Extract the [X, Y] coordinate from the center of the cell holding the provided text.  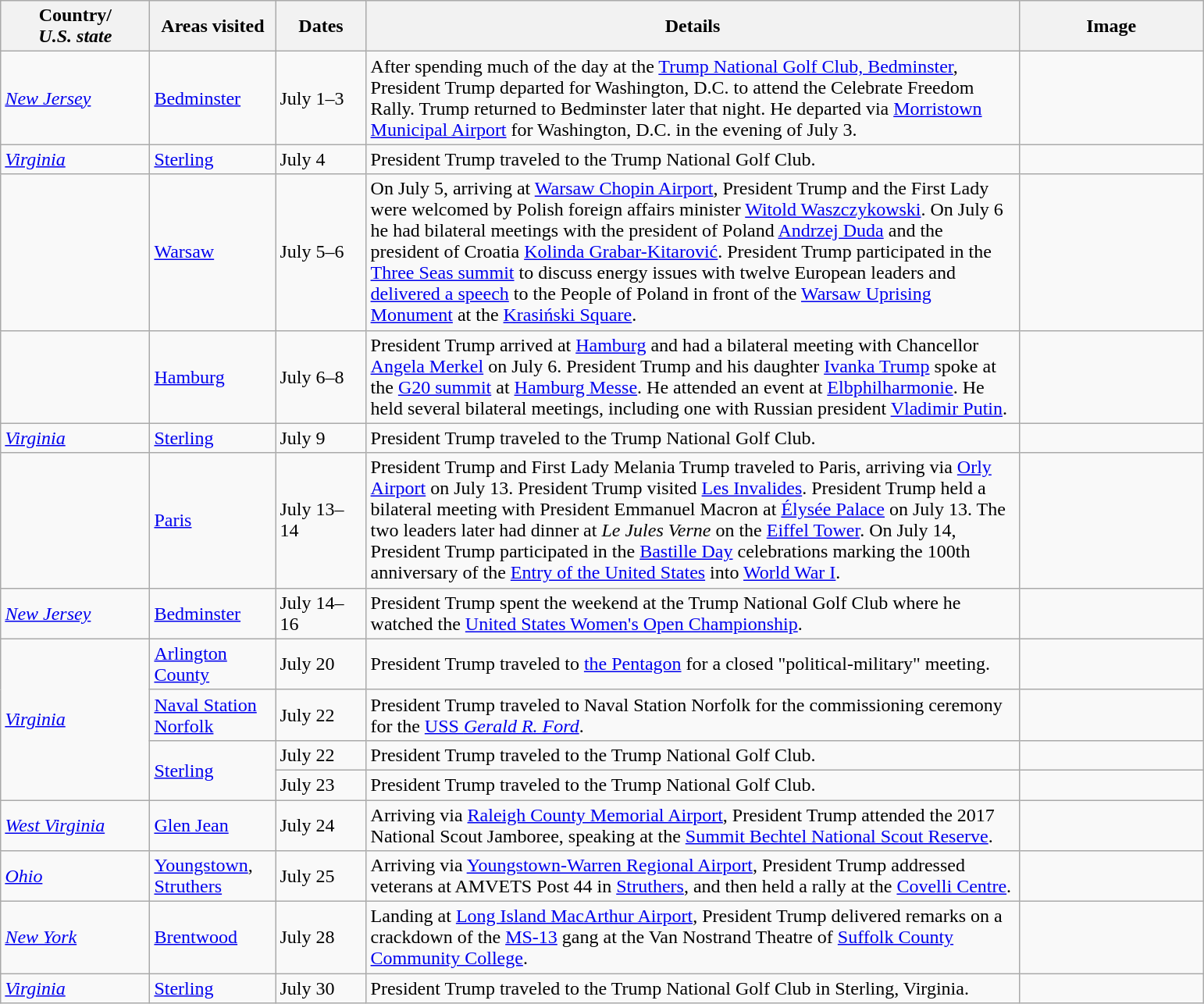
July 4 [321, 159]
Country/U.S. state [75, 27]
July 30 [321, 988]
Areas visited [212, 27]
President Trump traveled to Naval Station Norfolk for the commissioning ceremony for the USS Gerald R. Ford. [693, 715]
July 1–3 [321, 98]
July 28 [321, 938]
July 6–8 [321, 376]
Youngstown, Struthers [212, 876]
July 23 [321, 785]
Paris [212, 520]
July 20 [321, 664]
Naval Station Norfolk [212, 715]
July 13–14 [321, 520]
July 14–16 [321, 614]
Image [1111, 27]
Arlington County [212, 664]
New York [75, 938]
Dates [321, 27]
West Virginia [75, 824]
President Trump traveled to the Trump National Golf Club in Sterling, Virginia. [693, 988]
President Trump spent the weekend at the Trump National Golf Club where he watched the United States Women's Open Championship. [693, 614]
Hamburg [212, 376]
Details [693, 27]
July 24 [321, 824]
July 9 [321, 438]
Brentwood [212, 938]
July 25 [321, 876]
Glen Jean [212, 824]
Ohio [75, 876]
President Trump traveled to the Pentagon for a closed "political-military" meeting. [693, 664]
Warsaw [212, 252]
July 5–6 [321, 252]
